Extract the [x, y] coordinate from the center of the cell holding the provided text.  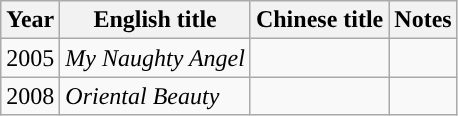
Year [30, 20]
English title [156, 20]
2005 [30, 58]
2008 [30, 96]
Oriental Beauty [156, 96]
Chinese title [319, 20]
My Naughty Angel [156, 58]
Notes [423, 20]
